Pinpoint the cell where the given text exists, returning its [x, y] midpoint coordinate. 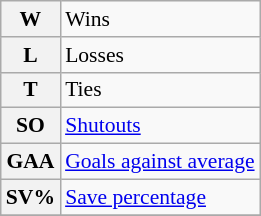
SO [30, 126]
W [30, 19]
L [30, 55]
Ties [160, 90]
GAA [30, 162]
T [30, 90]
Wins [160, 19]
Shutouts [160, 126]
Goals against average [160, 162]
Save percentage [160, 197]
SV% [30, 197]
Losses [160, 55]
